Return (X, Y) of the center of cell containing provided text 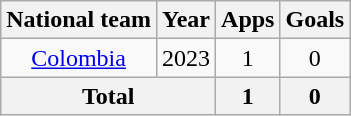
2023 (186, 58)
Apps (248, 20)
Total (108, 96)
Year (186, 20)
Colombia (79, 58)
Goals (315, 20)
National team (79, 20)
